Capture the cell that displays the provided text and extract its (x, y) central coordinate. 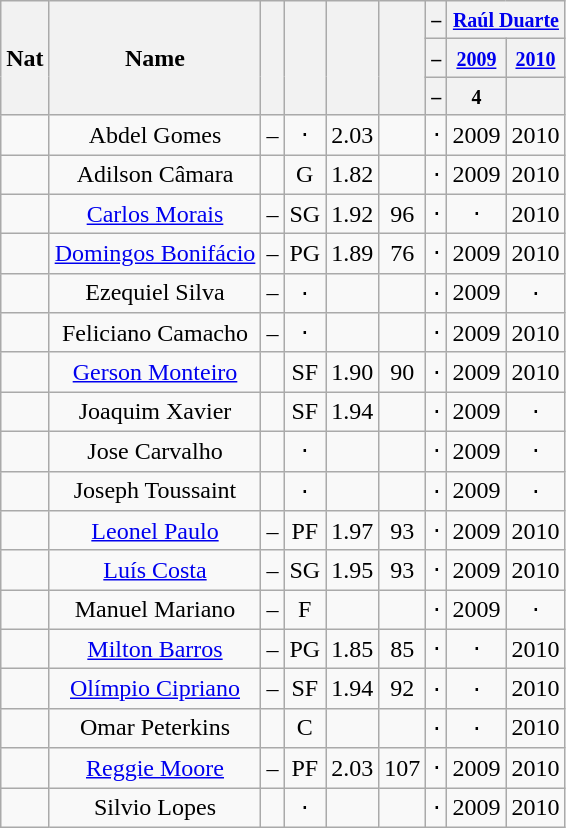
1.95 (352, 570)
1.82 (352, 174)
90 (402, 372)
Joseph Toussaint (155, 491)
Omar Peterkins (155, 728)
4 (476, 96)
Olímpio Cipriano (155, 689)
Reggie Moore (155, 768)
Name (155, 58)
Carlos Morais (155, 214)
Raúl Duarte (506, 20)
107 (402, 768)
1.90 (352, 372)
F (305, 610)
Milton Barros (155, 649)
85 (402, 649)
Leonel Paulo (155, 531)
1.85 (352, 649)
1.92 (352, 214)
Joaquim Xavier (155, 412)
92 (402, 689)
Adilson Câmara (155, 174)
1.97 (352, 531)
1.89 (352, 254)
76 (402, 254)
G (305, 174)
Nat (25, 58)
Abdel Gomes (155, 135)
Gerson Monteiro (155, 372)
Ezequiel Silva (155, 293)
96 (402, 214)
C (305, 728)
Domingos Bonifácio (155, 254)
Feliciano Camacho (155, 333)
Manuel Mariano (155, 610)
Silvio Lopes (155, 808)
Luís Costa (155, 570)
Jose Carvalho (155, 451)
